For the text-containing cell, return its midpoint in (x, y) coordinate format. 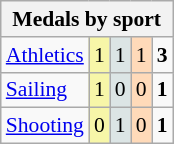
Medals by sport (87, 19)
3 (162, 55)
Athletics (45, 55)
Shooting (45, 126)
Sailing (45, 90)
